Provide the (x, y) coordinate of the cell's center where the given text is located.  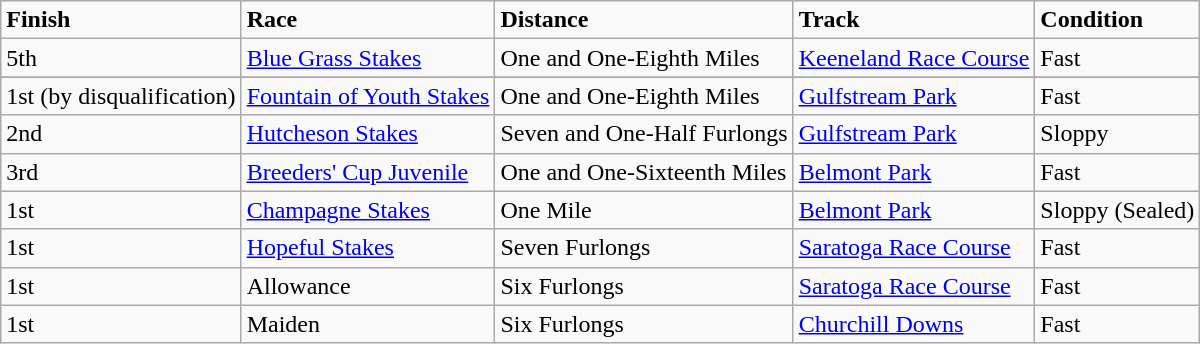
Champagne Stakes (368, 210)
Blue Grass Stakes (368, 58)
Seven and One-Half Furlongs (644, 134)
1st (by disqualification) (121, 96)
5th (121, 58)
Distance (644, 20)
3rd (121, 172)
One Mile (644, 210)
Allowance (368, 286)
Track (914, 20)
Race (368, 20)
Finish (121, 20)
Sloppy (Sealed) (1118, 210)
Keeneland Race Course (914, 58)
Maiden (368, 324)
Hutcheson Stakes (368, 134)
One and One-Sixteenth Miles (644, 172)
Condition (1118, 20)
Seven Furlongs (644, 248)
Hopeful Stakes (368, 248)
Churchill Downs (914, 324)
Fountain of Youth Stakes (368, 96)
2nd (121, 134)
Breeders' Cup Juvenile (368, 172)
Sloppy (1118, 134)
